Return [X, Y] of the center of cell containing provided text 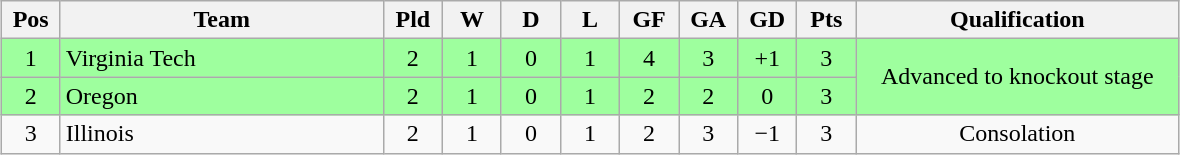
4 [650, 58]
Oregon [222, 96]
Pld [412, 20]
W [472, 20]
D [530, 20]
L [590, 20]
GA [708, 20]
+1 [768, 58]
Pts [826, 20]
Qualification [1018, 20]
GD [768, 20]
GF [650, 20]
Advanced to knockout stage [1018, 77]
−1 [768, 134]
Team [222, 20]
Pos [30, 20]
Virginia Tech [222, 58]
Illinois [222, 134]
Consolation [1018, 134]
